Output the [x, y] coordinate of the center of the cell containing the given text.  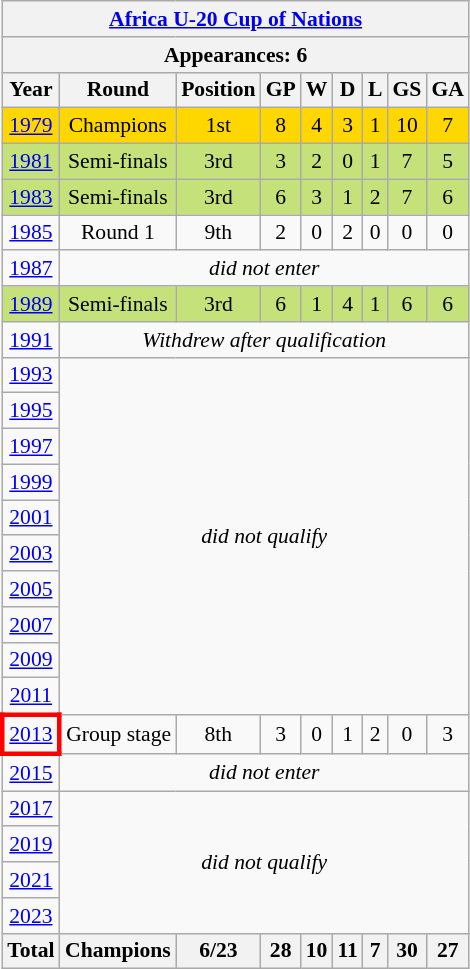
2005 [30, 589]
2017 [30, 809]
Year [30, 90]
2003 [30, 554]
1983 [30, 197]
2015 [30, 772]
11 [348, 951]
GP [281, 90]
2001 [30, 518]
2023 [30, 916]
2019 [30, 845]
1985 [30, 233]
5 [448, 162]
1997 [30, 447]
2007 [30, 625]
2009 [30, 660]
L [376, 90]
Total [30, 951]
1987 [30, 269]
8th [218, 734]
1989 [30, 304]
Round 1 [118, 233]
Group stage [118, 734]
1979 [30, 126]
30 [406, 951]
Appearances: 6 [236, 55]
GA [448, 90]
Withdrew after qualification [264, 340]
1999 [30, 482]
1991 [30, 340]
8 [281, 126]
1993 [30, 375]
Africa U-20 Cup of Nations [236, 19]
2011 [30, 696]
D [348, 90]
6/23 [218, 951]
1995 [30, 411]
1st [218, 126]
Round [118, 90]
9th [218, 233]
2013 [30, 734]
1981 [30, 162]
Position [218, 90]
2021 [30, 880]
27 [448, 951]
W [317, 90]
28 [281, 951]
GS [406, 90]
